Detect which cell encompasses the target text, then output its (x, y) center coordinate. 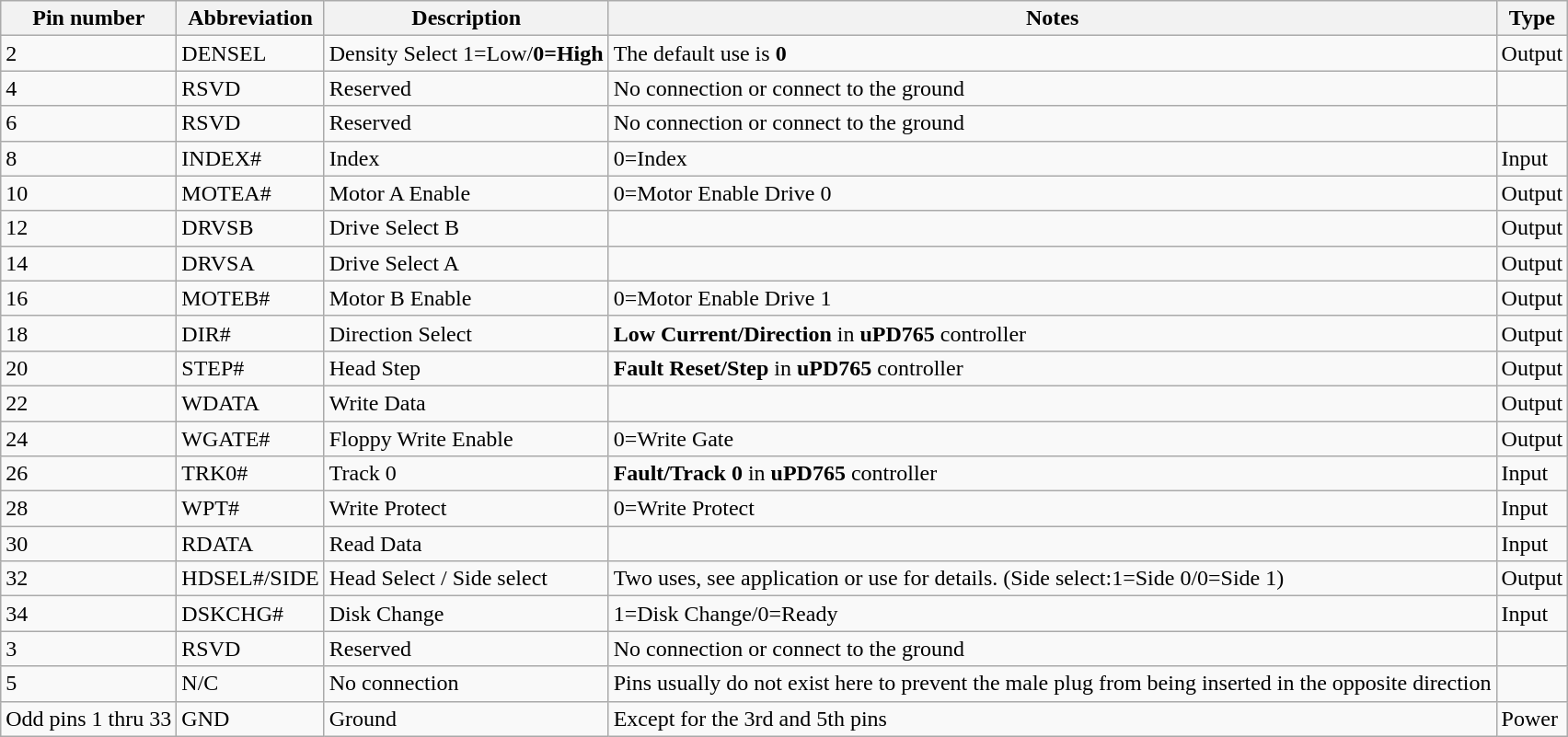
14 (88, 263)
INDEX# (250, 158)
DRVSB (250, 228)
DRVSA (250, 263)
Fault Reset/Step in uPD765 controller (1053, 368)
2 (88, 53)
Pin number (88, 18)
Description (466, 18)
8 (88, 158)
Head Step (466, 368)
MOTEA# (250, 193)
WDATA (250, 403)
32 (88, 579)
30 (88, 544)
Low Current/Direction in uPD765 controller (1053, 333)
Except for the 3rd and 5th pins (1053, 719)
Write Protect (466, 509)
28 (88, 509)
24 (88, 439)
1=Disk Change/0=Ready (1053, 614)
MOTEB# (250, 298)
3 (88, 649)
Notes (1053, 18)
WGATE# (250, 439)
0=Motor Enable Drive 0 (1053, 193)
Type (1532, 18)
10 (88, 193)
The default use is 0 (1053, 53)
22 (88, 403)
DENSEL (250, 53)
Abbreviation (250, 18)
No connection (466, 684)
Read Data (466, 544)
20 (88, 368)
DSKCHG# (250, 614)
Direction Select (466, 333)
GND (250, 719)
0=Write Protect (1053, 509)
Head Select / Side select (466, 579)
WPT# (250, 509)
Power (1532, 719)
HDSEL#/SIDE (250, 579)
12 (88, 228)
RDATA (250, 544)
34 (88, 614)
Drive Select B (466, 228)
TRK0# (250, 474)
0=Motor Enable Drive 1 (1053, 298)
Disk Change (466, 614)
Floppy Write Enable (466, 439)
Fault/Track 0 in uPD765 controller (1053, 474)
Index (466, 158)
5 (88, 684)
Ground (466, 719)
Density Select 1=Low/0=High (466, 53)
Pins usually do not exist here to prevent the male plug from being inserted in the opposite direction (1053, 684)
Odd pins 1 thru 33 (88, 719)
Motor B Enable (466, 298)
Two uses, see application or use for details. (Side select:1=Side 0/0=Side 1) (1053, 579)
0=Write Gate (1053, 439)
4 (88, 88)
0=Index (1053, 158)
6 (88, 123)
16 (88, 298)
Track 0 (466, 474)
STEP# (250, 368)
Drive Select A (466, 263)
Motor A Enable (466, 193)
DIR# (250, 333)
N/C (250, 684)
18 (88, 333)
26 (88, 474)
Write Data (466, 403)
